Output the [X, Y] coordinate of the center of the cell containing the given text.  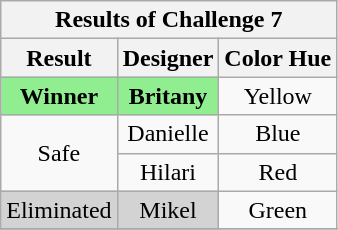
Result [59, 58]
Hilari [168, 172]
Results of Challenge 7 [169, 20]
Britany [168, 96]
Red [278, 172]
Safe [59, 153]
Green [278, 210]
Eliminated [59, 210]
Yellow [278, 96]
Winner [59, 96]
Danielle [168, 134]
Mikel [168, 210]
Designer [168, 58]
Color Hue [278, 58]
Blue [278, 134]
